Find where the given text appears and provide that cell's center as (x, y) coordinate. 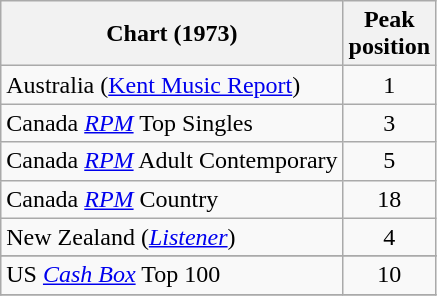
Australia (Kent Music Report) (172, 85)
US Cash Box Top 100 (172, 275)
4 (389, 237)
New Zealand (Listener) (172, 237)
Canada RPM Top Singles (172, 123)
Canada RPM Country (172, 199)
Canada RPM Adult Contemporary (172, 161)
Chart (1973) (172, 34)
1 (389, 85)
18 (389, 199)
3 (389, 123)
Peakposition (389, 34)
10 (389, 275)
5 (389, 161)
